Output the [x, y] coordinate of the center of the cell containing the given text.  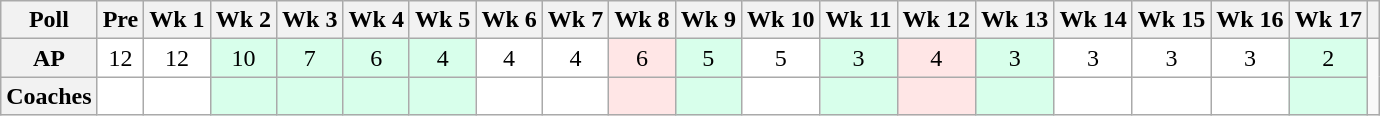
Wk 10 [781, 20]
Wk 3 [310, 20]
Pre [120, 20]
Wk 16 [1250, 20]
10 [243, 58]
Wk 6 [509, 20]
Wk 5 [442, 20]
Wk 15 [1171, 20]
Wk 11 [858, 20]
Wk 2 [243, 20]
Wk 14 [1093, 20]
Wk 4 [376, 20]
Wk 12 [936, 20]
Poll [49, 20]
Coaches [49, 96]
Wk 1 [177, 20]
Wk 8 [642, 20]
Wk 7 [575, 20]
Wk 9 [708, 20]
Wk 17 [1328, 20]
7 [310, 58]
2 [1328, 58]
AP [49, 58]
Wk 13 [1014, 20]
